Output the (x, y) coordinate of the center of the cell containing the given text.  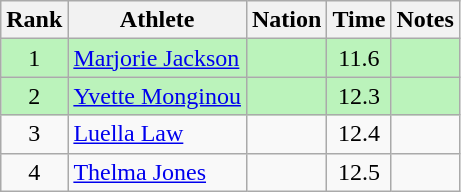
Rank (34, 20)
4 (34, 172)
Notes (425, 20)
1 (34, 58)
Athlete (158, 20)
Thelma Jones (158, 172)
2 (34, 96)
12.4 (359, 134)
Marjorie Jackson (158, 58)
12.5 (359, 172)
Yvette Monginou (158, 96)
12.3 (359, 96)
Time (359, 20)
11.6 (359, 58)
Luella Law (158, 134)
Nation (286, 20)
3 (34, 134)
